Detect which cell encompasses the target text, then output its [x, y] center coordinate. 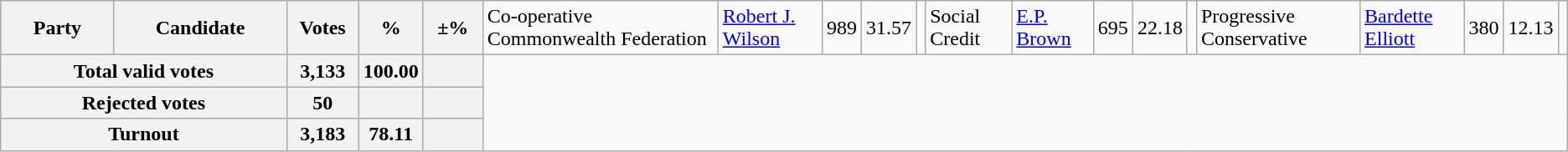
12.13 [1531, 28]
3,183 [322, 134]
±% [452, 28]
Robert J. Wilson [770, 28]
Candidate [200, 28]
3,133 [322, 71]
Social Credit [968, 28]
Co-operative Commonwealth Federation [600, 28]
Progressive Conservative [1278, 28]
Bardette Elliott [1412, 28]
Party [57, 28]
989 [843, 28]
Votes [322, 28]
695 [1112, 28]
% [390, 28]
Total valid votes [144, 71]
Turnout [144, 134]
22.18 [1159, 28]
78.11 [390, 134]
Rejected votes [144, 103]
E.P. Brown [1052, 28]
31.57 [890, 28]
50 [322, 103]
380 [1484, 28]
100.00 [390, 71]
